Provide the (X, Y) coordinate of the cell's center where the given text is located.  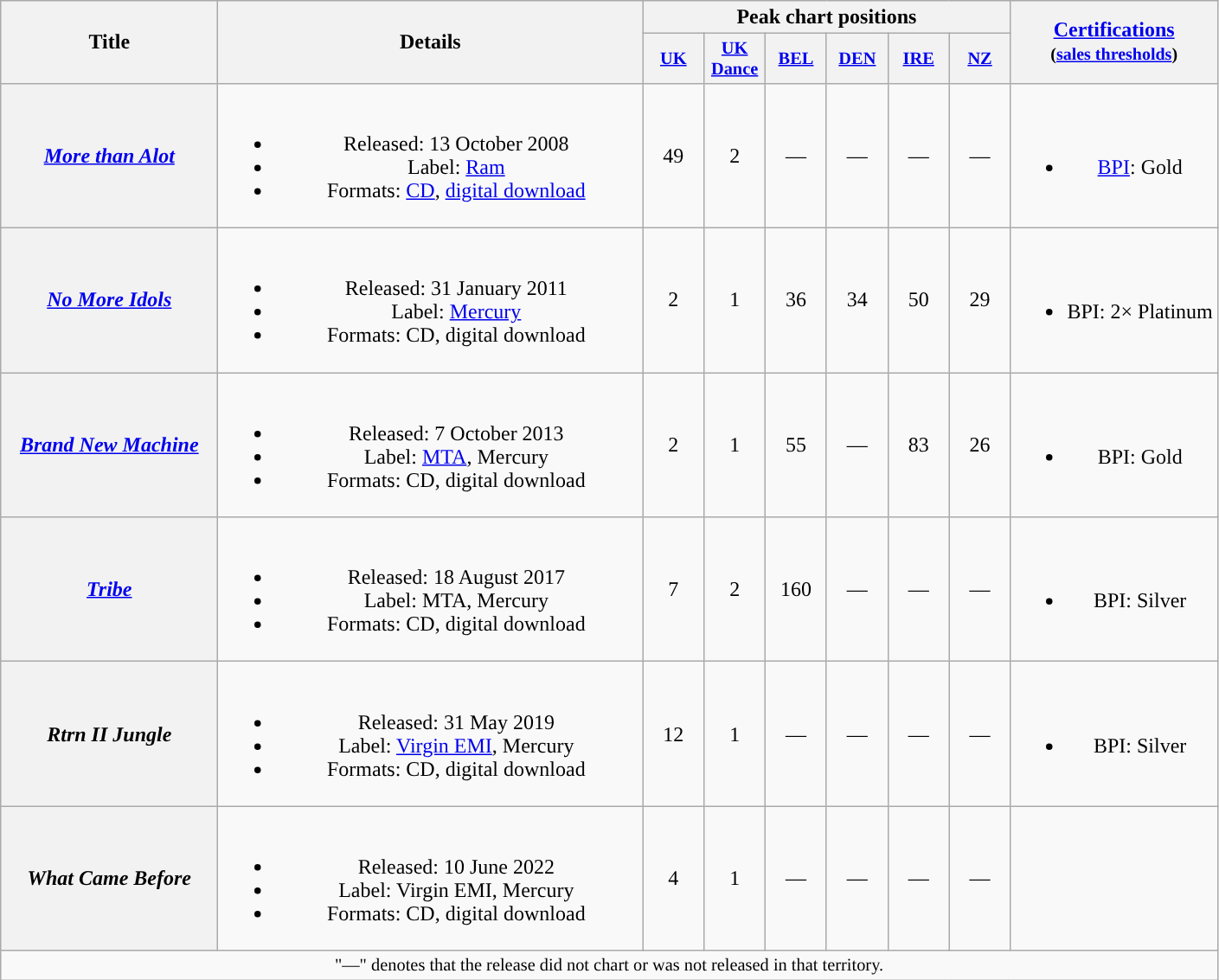
50 (919, 301)
Released: 31 May 2019Label: Virgin EMI, MercuryFormats: CD, digital download (431, 733)
No More Idols (109, 301)
160 (796, 590)
"—" denotes that the release did not chart or was not released in that territory. (609, 965)
4 (673, 879)
Released: 13 October 2008Label: RamFormats: CD, digital download (431, 156)
83 (919, 445)
Released: 18 August 2017Label: MTA, MercuryFormats: CD, digital download (431, 590)
29 (979, 301)
34 (857, 301)
UK (673, 59)
UKDance (735, 59)
BEL (796, 59)
Released: 31 January 2011Label: MercuryFormats: CD, digital download (431, 301)
Rtrn II Jungle (109, 733)
BPI: 2× Platinum (1114, 301)
Brand New Machine (109, 445)
Title (109, 42)
49 (673, 156)
Released: 10 June 2022Label: Virgin EMI, MercuryFormats: CD, digital download (431, 879)
26 (979, 445)
Released: 7 October 2013Label: MTA, MercuryFormats: CD, digital download (431, 445)
What Came Before (109, 879)
Peak chart positions (827, 17)
More than Alot (109, 156)
Certifications(sales thresholds) (1114, 42)
12 (673, 733)
NZ (979, 59)
7 (673, 590)
36 (796, 301)
IRE (919, 59)
DEN (857, 59)
Tribe (109, 590)
Details (431, 42)
55 (796, 445)
